Output the [x, y] coordinate of the center of the cell containing the given text.  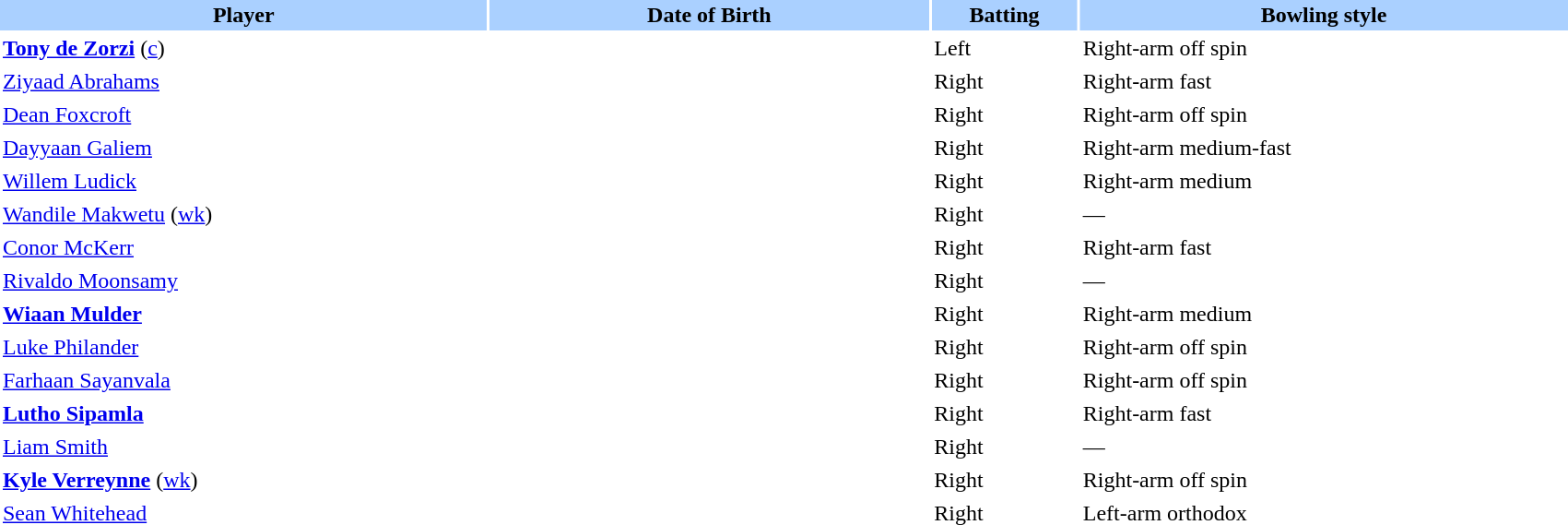
Right-arm medium-fast [1324, 148]
Player [243, 15]
Kyle Verreynne (wk) [243, 480]
Bowling style [1324, 15]
Luke Philander [243, 347]
Lutho Sipamla [243, 413]
Ziyaad Abrahams [243, 81]
Conor McKerr [243, 247]
Dayyaan Galiem [243, 148]
Batting [1005, 15]
Dean Foxcroft [243, 114]
Rivaldo Moonsamy [243, 280]
Date of Birth [710, 15]
Liam Smith [243, 447]
Wandile Makwetu (wk) [243, 214]
Left [1005, 48]
Farhaan Sayanvala [243, 380]
Wiaan Mulder [243, 314]
Tony de Zorzi (c) [243, 48]
Willem Ludick [243, 181]
